Detect which cell encompasses the target text, then output its [X, Y] center coordinate. 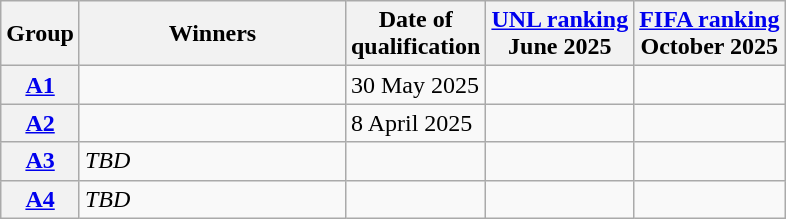
A4 [40, 199]
FIFA rankingOctober 2025 [710, 34]
A3 [40, 161]
UNL rankingJune 2025 [560, 34]
A1 [40, 85]
8 April 2025 [415, 123]
Date ofqualification [415, 34]
Group [40, 34]
30 May 2025 [415, 85]
A2 [40, 123]
Winners [212, 34]
